Identify which cell holds the provided text, then report its (X, Y) central coordinate. 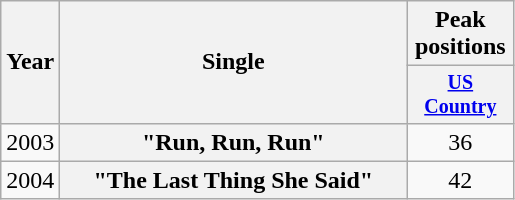
Single (234, 62)
2004 (30, 180)
US Country (460, 94)
2003 (30, 142)
Peak positions (460, 34)
36 (460, 142)
42 (460, 180)
Year (30, 62)
"Run, Run, Run" (234, 142)
"The Last Thing She Said" (234, 180)
